For the text-containing cell, return its midpoint in (X, Y) coordinate format. 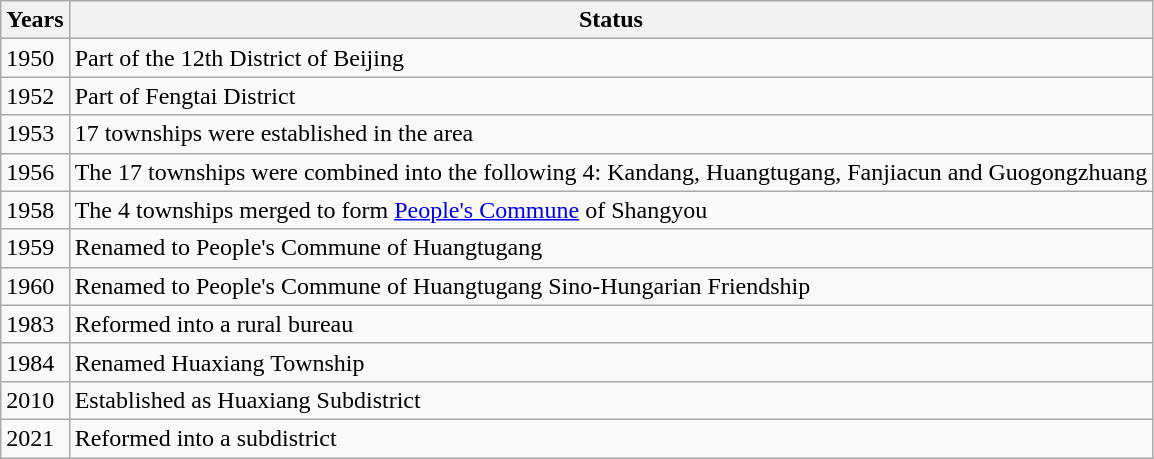
Status (611, 20)
The 4 townships merged to form People's Commune of Shangyou (611, 210)
Part of the 12th District of Beijing (611, 58)
The 17 townships were combined into the following 4: Kandang, Huangtugang, Fanjiacun and Guogongzhuang (611, 172)
Years (35, 20)
17 townships were established in the area (611, 134)
1958 (35, 210)
1953 (35, 134)
Reformed into a subdistrict (611, 438)
1984 (35, 362)
2010 (35, 400)
Renamed to People's Commune of Huangtugang (611, 248)
Renamed Huaxiang Township (611, 362)
Part of Fengtai District (611, 96)
1983 (35, 324)
1952 (35, 96)
Renamed to People's Commune of Huangtugang Sino-Hungarian Friendship (611, 286)
1956 (35, 172)
1959 (35, 248)
1950 (35, 58)
Established as Huaxiang Subdistrict (611, 400)
2021 (35, 438)
Reformed into a rural bureau (611, 324)
1960 (35, 286)
